Locate the cell with the specified text and output its (X, Y) center coordinate. 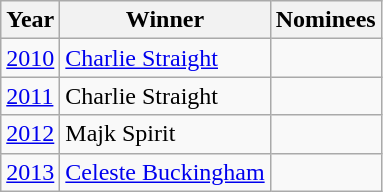
Nominees (326, 20)
Celeste Buckingham (165, 172)
Year (30, 20)
2012 (30, 134)
2013 (30, 172)
Majk Spirit (165, 134)
2011 (30, 96)
Winner (165, 20)
2010 (30, 58)
